For the text-containing cell, return its midpoint in [X, Y] coordinate format. 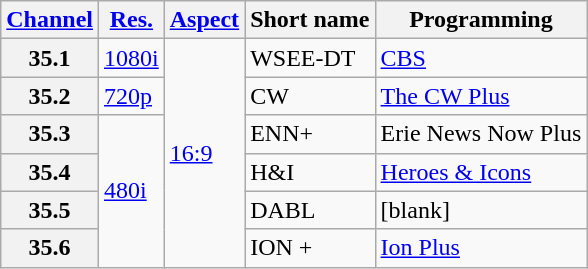
1080i [132, 58]
35.3 [50, 134]
720p [132, 96]
Heroes & Icons [481, 172]
Aspect [204, 20]
[blank] [481, 210]
16:9 [204, 153]
Programming [481, 20]
ION + [310, 248]
Ion Plus [481, 248]
H&I [310, 172]
DABL [310, 210]
35.6 [50, 248]
WSEE-DT [310, 58]
480i [132, 191]
Erie News Now Plus [481, 134]
CW [310, 96]
Res. [132, 20]
ENN+ [310, 134]
35.1 [50, 58]
35.2 [50, 96]
CBS [481, 58]
35.4 [50, 172]
Channel [50, 20]
The CW Plus [481, 96]
Short name [310, 20]
35.5 [50, 210]
